Extract the [x, y] coordinate from the center of the cell holding the provided text.  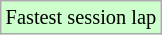
Fastest session lap [81, 17]
